Determine the [X, Y] coordinate at the center of the cell enclosing the given text.  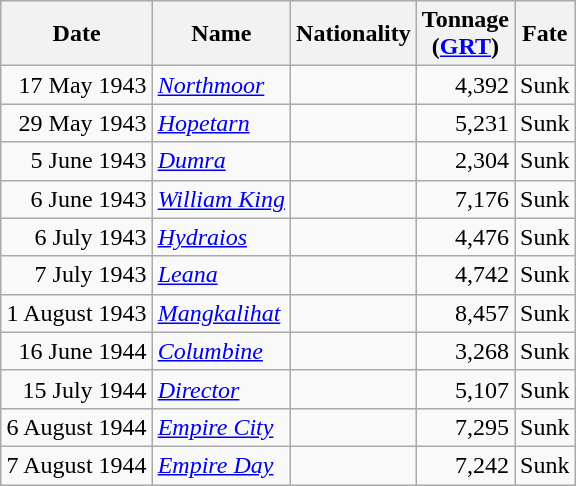
Leana [221, 275]
8,457 [465, 313]
4,742 [465, 275]
7,242 [465, 465]
7,295 [465, 427]
Nationality [354, 34]
1 August 1943 [76, 313]
7 July 1943 [76, 275]
Northmoor [221, 85]
7,176 [465, 199]
16 June 1944 [76, 351]
6 July 1943 [76, 237]
7 August 1944 [76, 465]
Dumra [221, 161]
4,392 [465, 85]
17 May 1943 [76, 85]
4,476 [465, 237]
Mangkalihat [221, 313]
6 June 1943 [76, 199]
William King [221, 199]
2,304 [465, 161]
Tonnage (GRT) [465, 34]
29 May 1943 [76, 123]
Hydraios [221, 237]
Empire Day [221, 465]
Director [221, 389]
Fate [545, 34]
5 June 1943 [76, 161]
6 August 1944 [76, 427]
Empire City [221, 427]
Date [76, 34]
15 July 1944 [76, 389]
5,107 [465, 389]
Columbine [221, 351]
3,268 [465, 351]
5,231 [465, 123]
Name [221, 34]
Hopetarn [221, 123]
